Identify which cell holds the provided text, then report its [X, Y] central coordinate. 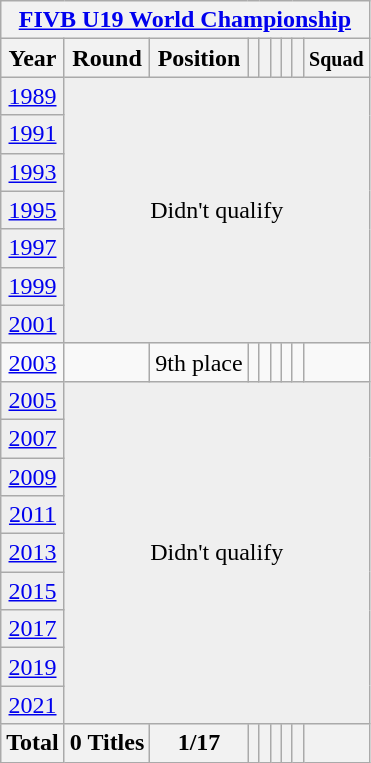
2009 [33, 477]
9th place [199, 362]
2003 [33, 362]
1997 [33, 248]
0 Titles [107, 743]
Position [199, 58]
2021 [33, 705]
1991 [33, 134]
2007 [33, 438]
Total [33, 743]
2001 [33, 324]
Round [107, 58]
1993 [33, 172]
1999 [33, 286]
2015 [33, 591]
Year [33, 58]
2005 [33, 400]
1995 [33, 210]
2017 [33, 629]
1989 [33, 96]
2013 [33, 553]
1/17 [199, 743]
Squad [336, 58]
FIVB U19 World Championship [185, 20]
2011 [33, 515]
2019 [33, 667]
